Return the (x, y) coordinate for the center point of the cell that contains the specified text.  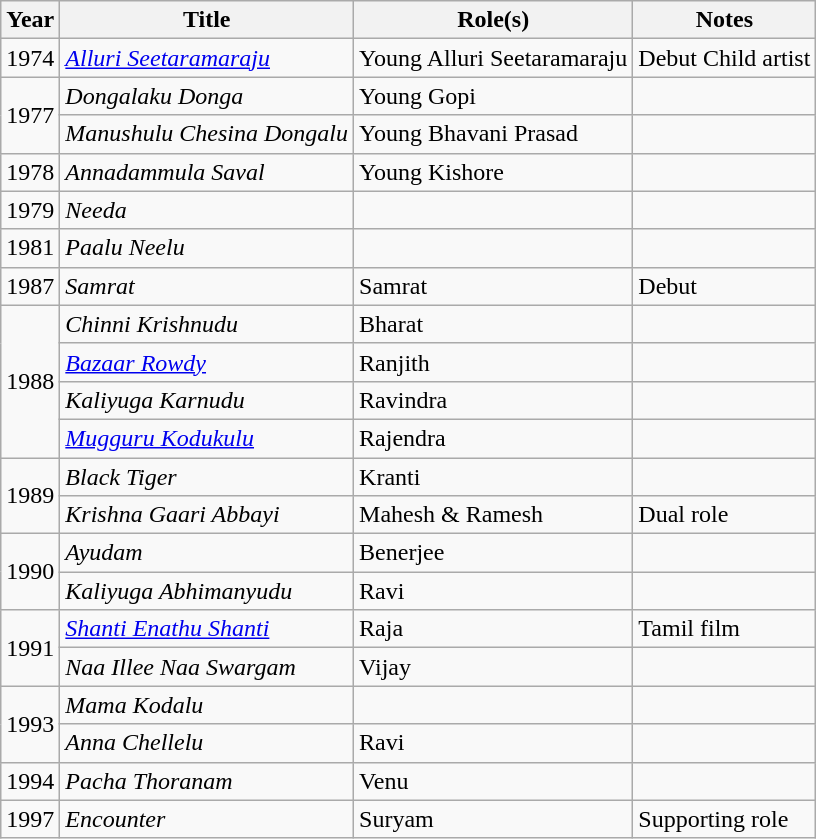
Bharat (494, 324)
Debut Child artist (724, 58)
Tamil film (724, 629)
Role(s) (494, 20)
Black Tiger (207, 477)
Ravindra (494, 400)
Suryam (494, 819)
Bazaar Rowdy (207, 362)
Chinni Krishnudu (207, 324)
Raja (494, 629)
Naa Illee Naa Swargam (207, 667)
Debut (724, 286)
1978 (30, 172)
1981 (30, 248)
Notes (724, 20)
Mugguru Kodukulu (207, 438)
1977 (30, 115)
Pacha Thoranam (207, 781)
1994 (30, 781)
Title (207, 20)
Kranti (494, 477)
Ayudam (207, 553)
Young Alluri Seetaramaraju (494, 58)
Mahesh & Ramesh (494, 515)
Shanti Enathu Shanti (207, 629)
1988 (30, 381)
Krishna Gaari Abbayi (207, 515)
1990 (30, 572)
Needa (207, 210)
Venu (494, 781)
Young Kishore (494, 172)
Anna Chellelu (207, 743)
1993 (30, 724)
1979 (30, 210)
Encounter (207, 819)
Annadammula Saval (207, 172)
Dongalaku Donga (207, 96)
Year (30, 20)
Manushulu Chesina Dongalu (207, 134)
1989 (30, 496)
1974 (30, 58)
1997 (30, 819)
1991 (30, 648)
Ranjith (494, 362)
Supporting role (724, 819)
1987 (30, 286)
Dual role (724, 515)
Young Bhavani Prasad (494, 134)
Paalu Neelu (207, 248)
Kaliyuga Karnudu (207, 400)
Benerjee (494, 553)
Mama Kodalu (207, 705)
Alluri Seetaramaraju (207, 58)
Kaliyuga Abhimanyudu (207, 591)
Rajendra (494, 438)
Young Gopi (494, 96)
Vijay (494, 667)
